Extract the (x, y) coordinate from the center of the cell holding the provided text.  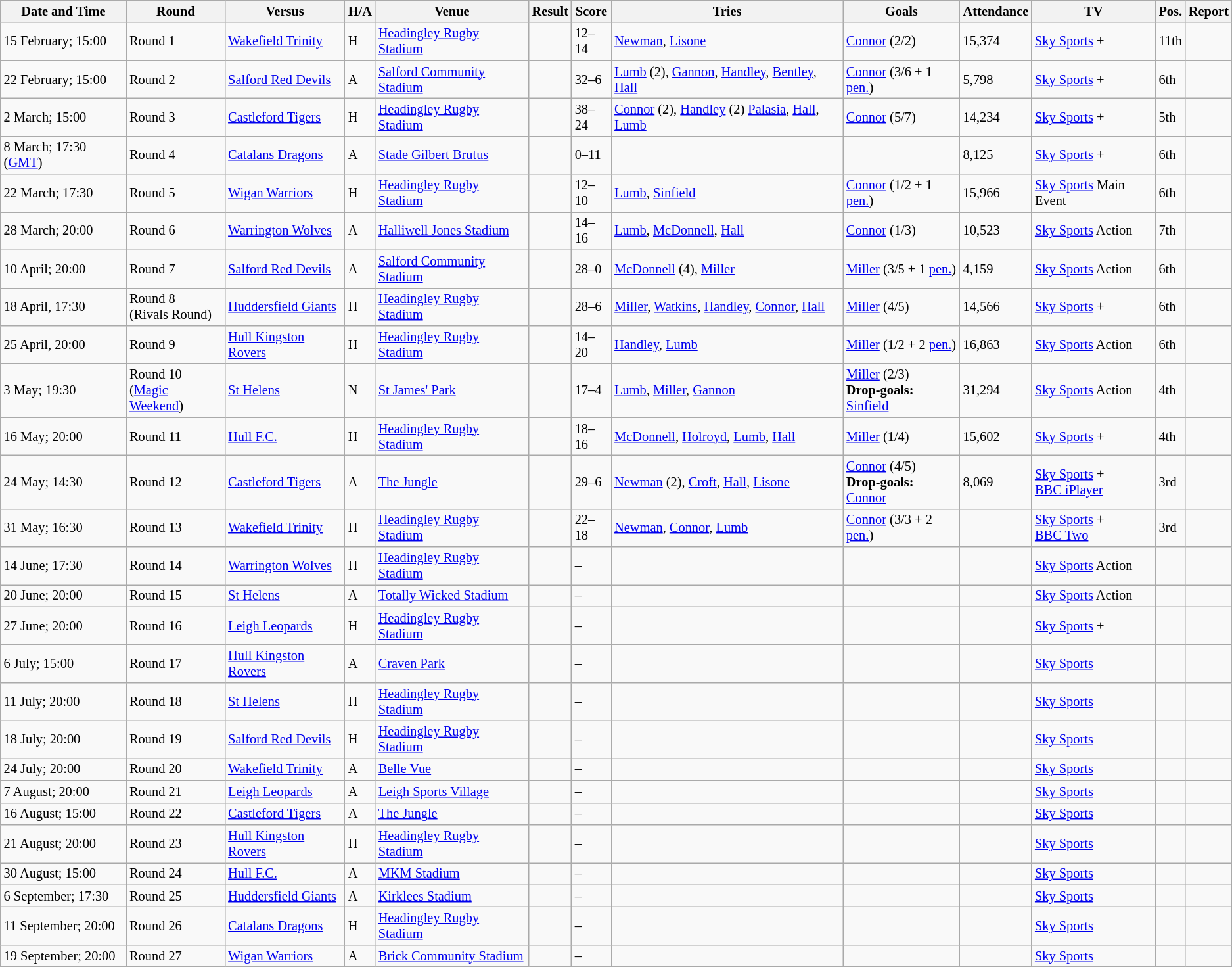
Tries (727, 11)
18 April, 17:30 (63, 307)
Connor (2/2) (901, 41)
H/A (360, 11)
Sky Sports +BBC Two (1093, 528)
10,523 (996, 231)
24 July; 20:00 (63, 769)
Miller (1/4) (901, 436)
15,966 (996, 193)
Leigh Sports Village (452, 791)
Round 5 (175, 193)
St James' Park (452, 390)
15,374 (996, 41)
Round 14 (175, 566)
Goals (901, 11)
Miller (2/3)Drop-goals: Sinfield (901, 390)
Handley, Lumb (727, 344)
31 May; 16:30 (63, 528)
28–6 (591, 307)
Round 3 (175, 117)
Round 15 (175, 596)
Sky Sports +BBC iPlayer (1093, 482)
14,566 (996, 307)
Round 27 (175, 956)
Round 2 (175, 80)
7th (1171, 231)
15,602 (996, 436)
Round 7 (175, 269)
Connor (3/6 + 1 pen.) (901, 80)
Lumb, Sinfield (727, 193)
Date and Time (63, 11)
Round 9 (175, 344)
16 May; 20:00 (63, 436)
Venue (452, 11)
Connor (3/3 + 2 pen.) (901, 528)
4,159 (996, 269)
Miller (4/5) (901, 307)
Connor (2), Handley (2) Palasia, Hall, Lumb (727, 117)
MKM Stadium (452, 874)
28–0 (591, 269)
Belle Vue (452, 769)
Round (175, 11)
24 May; 14:30 (63, 482)
0–11 (591, 155)
Score (591, 11)
Kirklees Stadium (452, 896)
20 June; 20:00 (63, 596)
Lumb, Miller, Gannon (727, 390)
Round 6 (175, 231)
15 February; 15:00 (63, 41)
28 March; 20:00 (63, 231)
Round 12 (175, 482)
22 March; 17:30 (63, 193)
Round 25 (175, 896)
8 March; 17:30 (GMT) (63, 155)
17–4 (591, 390)
Connor (4/5)Drop-goals: Connor (901, 482)
TV (1093, 11)
Pos. (1171, 11)
11 July; 20:00 (63, 701)
Attendance (996, 11)
Totally Wicked Stadium (452, 596)
Round 8(Rivals Round) (175, 307)
Newman, Connor, Lumb (727, 528)
14–16 (591, 231)
McDonnell, Holroyd, Lumb, Hall (727, 436)
19 September; 20:00 (63, 956)
Round 4 (175, 155)
22 February; 15:00 (63, 80)
Connor (1/2 + 1 pen.) (901, 193)
Round 11 (175, 436)
N (360, 390)
10 April; 20:00 (63, 269)
38–24 (591, 117)
Lumb (2), Gannon, Handley, Bentley, Hall (727, 80)
Round 26 (175, 926)
2 March; 15:00 (63, 117)
Round 21 (175, 791)
22–18 (591, 528)
Round 20 (175, 769)
Miller, Watkins, Handley, Connor, Hall (727, 307)
Sky Sports Main Event (1093, 193)
Stade Gilbert Brutus (452, 155)
Newman, Lisone (727, 41)
12–10 (591, 193)
31,294 (996, 390)
3 May; 19:30 (63, 390)
27 June; 20:00 (63, 626)
14,234 (996, 117)
Miller (3/5 + 1 pen.) (901, 269)
5th (1171, 117)
21 August; 20:00 (63, 843)
16,863 (996, 344)
29–6 (591, 482)
Round 16 (175, 626)
25 April, 20:00 (63, 344)
Versus (285, 11)
6 September; 17:30 (63, 896)
11th (1171, 41)
Newman (2), Croft, Hall, Lisone (727, 482)
Result (551, 11)
Miller (1/2 + 2 pen.) (901, 344)
6 July; 15:00 (63, 663)
Lumb, McDonnell, Hall (727, 231)
Round 19 (175, 740)
8,069 (996, 482)
8,125 (996, 155)
30 August; 15:00 (63, 874)
Round 13 (175, 528)
18–16 (591, 436)
5,798 (996, 80)
Craven Park (452, 663)
12–14 (591, 41)
14 June; 17:30 (63, 566)
18 July; 20:00 (63, 740)
Connor (1/3) (901, 231)
Halliwell Jones Stadium (452, 231)
Connor (5/7) (901, 117)
Report (1209, 11)
Round 1 (175, 41)
32–6 (591, 80)
McDonnell (4), Miller (727, 269)
Round 24 (175, 874)
11 September; 20:00 (63, 926)
7 August; 20:00 (63, 791)
16 August; 15:00 (63, 814)
Round 10(Magic Weekend) (175, 390)
Round 17 (175, 663)
14–20 (591, 344)
Round 18 (175, 701)
Round 22 (175, 814)
Round 23 (175, 843)
Brick Community Stadium (452, 956)
